Provide the [x, y] coordinate of the cell's center where the given text is located.  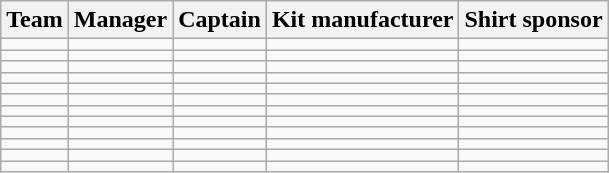
Team [35, 20]
Captain [220, 20]
Shirt sponsor [534, 20]
Kit manufacturer [362, 20]
Manager [120, 20]
